Extract the (X, Y) coordinate from the center of the cell holding the provided text.  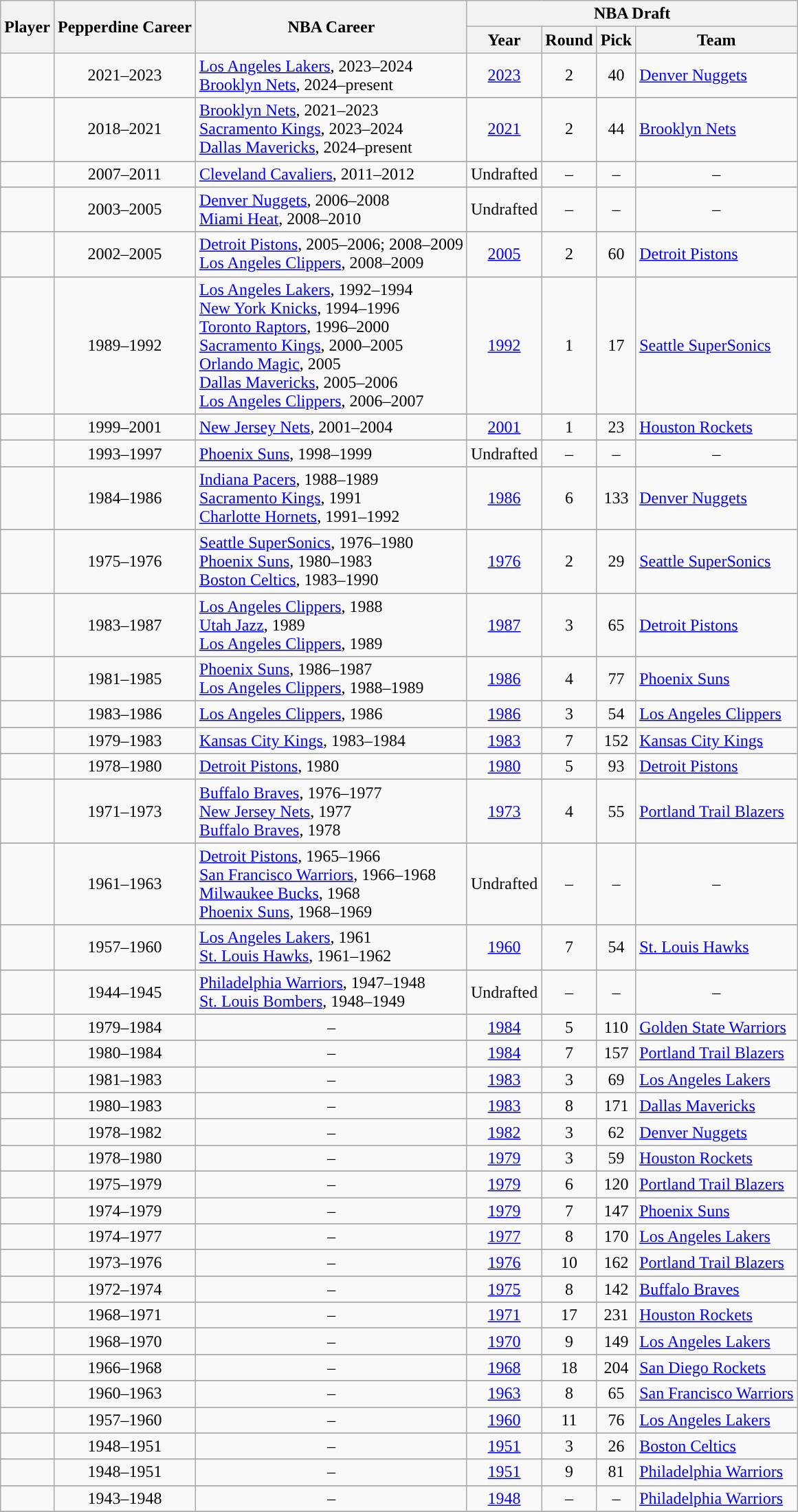
55 (616, 811)
1968–1971 (124, 1315)
1979–1984 (124, 1027)
San Francisco Warriors (716, 1394)
44 (616, 129)
40 (616, 76)
Kansas City Kings (716, 741)
Dallas Mavericks (716, 1106)
New Jersey Nets, 2001–2004 (331, 427)
2005 (504, 254)
Phoenix Suns, 1998–1999 (331, 453)
2023 (504, 76)
26 (616, 1446)
1999–2001 (124, 427)
1978–1982 (124, 1132)
Boston Celtics (716, 1446)
Buffalo Braves, 1976–1977New Jersey Nets, 1977Buffalo Braves, 1978 (331, 811)
Los Angeles Clippers, 1988Utah Jazz, 1989Los Angeles Clippers, 1989 (331, 624)
1980–1984 (124, 1053)
Indiana Pacers, 1988–1989Sacramento Kings, 1991Charlotte Hornets, 1991–1992 (331, 498)
1944–1945 (124, 991)
NBA Draft (632, 14)
Cleveland Cavaliers, 2011–2012 (331, 174)
2021 (504, 129)
1975–1979 (124, 1184)
1983–1986 (124, 714)
62 (616, 1132)
149 (616, 1341)
Philadelphia Warriors, 1947–1948St. Louis Bombers, 1948–1949 (331, 991)
29 (616, 561)
1973–1976 (124, 1263)
147 (616, 1211)
Los Angeles Lakers, 2023–2024Brooklyn Nets, 2024–present (331, 76)
1963 (504, 1394)
Brooklyn Nets, 2021–2023Sacramento Kings, 2023–2024Dallas Mavericks, 2024–present (331, 129)
Los Angeles Lakers, 1961St. Louis Hawks, 1961–1962 (331, 947)
81 (616, 1472)
1961–1963 (124, 884)
Round (569, 40)
1973 (504, 811)
170 (616, 1237)
23 (616, 427)
2007–2011 (124, 174)
157 (616, 1053)
Los Angeles Clippers, 1986 (331, 714)
San Diego Rockets (716, 1368)
18 (569, 1368)
Los Angeles Clippers (716, 714)
142 (616, 1289)
1943–1948 (124, 1498)
1971–1973 (124, 811)
1980–1983 (124, 1106)
1981–1985 (124, 679)
1974–1977 (124, 1237)
204 (616, 1368)
Golden State Warriors (716, 1027)
1984–1986 (124, 498)
60 (616, 254)
59 (616, 1158)
1971 (504, 1315)
Year (504, 40)
1948 (504, 1498)
Brooklyn Nets (716, 129)
2021–2023 (124, 76)
Pick (616, 40)
Seattle SuperSonics, 1976–1980Phoenix Suns, 1980–1983Boston Celtics, 1983–1990 (331, 561)
76 (616, 1420)
1968–1970 (124, 1341)
162 (616, 1263)
171 (616, 1106)
1992 (504, 345)
2001 (504, 427)
11 (569, 1420)
1966–1968 (124, 1368)
69 (616, 1080)
133 (616, 498)
1970 (504, 1341)
1975 (504, 1289)
1972–1974 (124, 1289)
Buffalo Braves (716, 1289)
1960–1963 (124, 1394)
1981–1983 (124, 1080)
Denver Nuggets, 2006–2008Miami Heat, 2008–2010 (331, 209)
10 (569, 1263)
1983–1987 (124, 624)
1980 (504, 767)
Kansas City Kings, 1983–1984 (331, 741)
Pepperdine Career (124, 27)
77 (616, 679)
St. Louis Hawks (716, 947)
152 (616, 741)
231 (616, 1315)
1993–1997 (124, 453)
1975–1976 (124, 561)
Team (716, 40)
Detroit Pistons, 1980 (331, 767)
93 (616, 767)
1977 (504, 1237)
Player (27, 27)
1974–1979 (124, 1211)
2018–2021 (124, 129)
2003–2005 (124, 209)
2002–2005 (124, 254)
110 (616, 1027)
1989–1992 (124, 345)
Detroit Pistons, 2005–2006; 2008–2009Los Angeles Clippers, 2008–2009 (331, 254)
Phoenix Suns, 1986–1987Los Angeles Clippers, 1988–1989 (331, 679)
Detroit Pistons, 1965–1966San Francisco Warriors, 1966–1968Milwaukee Bucks, 1968Phoenix Suns, 1968–1969 (331, 884)
NBA Career (331, 27)
1968 (504, 1368)
1987 (504, 624)
1979–1983 (124, 741)
120 (616, 1184)
1982 (504, 1132)
